Capture the cell that displays the provided text and extract its (x, y) central coordinate. 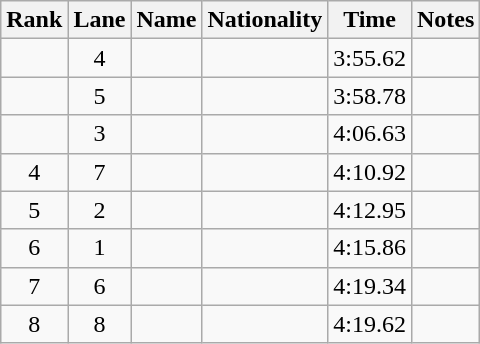
Notes (445, 20)
Time (370, 20)
4:19.34 (370, 286)
4:10.92 (370, 172)
Name (166, 20)
3:58.78 (370, 96)
4:15.86 (370, 248)
Rank (34, 20)
Nationality (265, 20)
3:55.62 (370, 58)
4:06.63 (370, 134)
4:19.62 (370, 324)
Lane (100, 20)
3 (100, 134)
4:12.95 (370, 210)
1 (100, 248)
2 (100, 210)
